Pinpoint the cell where the given text exists, returning its [x, y] midpoint coordinate. 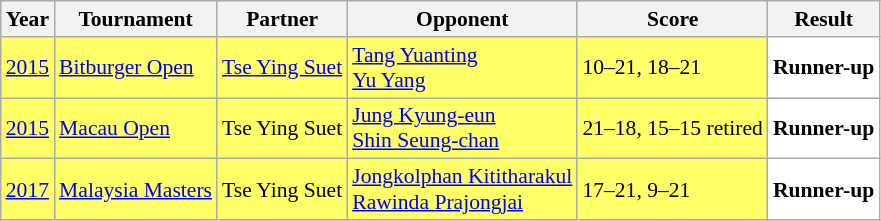
Macau Open [136, 128]
Tournament [136, 19]
Score [672, 19]
Jung Kyung-eun Shin Seung-chan [462, 128]
10–21, 18–21 [672, 68]
Year [28, 19]
Bitburger Open [136, 68]
2017 [28, 190]
Tang Yuanting Yu Yang [462, 68]
21–18, 15–15 retired [672, 128]
Opponent [462, 19]
Jongkolphan Kititharakul Rawinda Prajongjai [462, 190]
Result [824, 19]
Malaysia Masters [136, 190]
17–21, 9–21 [672, 190]
Partner [282, 19]
